Search for the cell housing the specified text and yield its (X, Y) center coordinate. 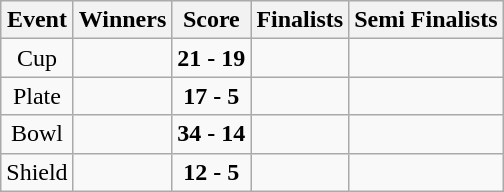
Winners (122, 20)
17 - 5 (212, 96)
Shield (37, 172)
Cup (37, 58)
34 - 14 (212, 134)
12 - 5 (212, 172)
21 - 19 (212, 58)
Plate (37, 96)
Score (212, 20)
Event (37, 20)
Finalists (300, 20)
Semi Finalists (426, 20)
Bowl (37, 134)
